Pinpoint the cell where the given text exists, returning its [x, y] midpoint coordinate. 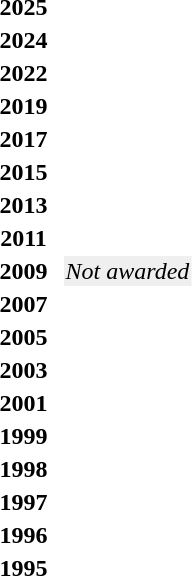
Not awarded [128, 271]
